Scan for the cell matching the given text and deliver its (x, y) coordinate at center. 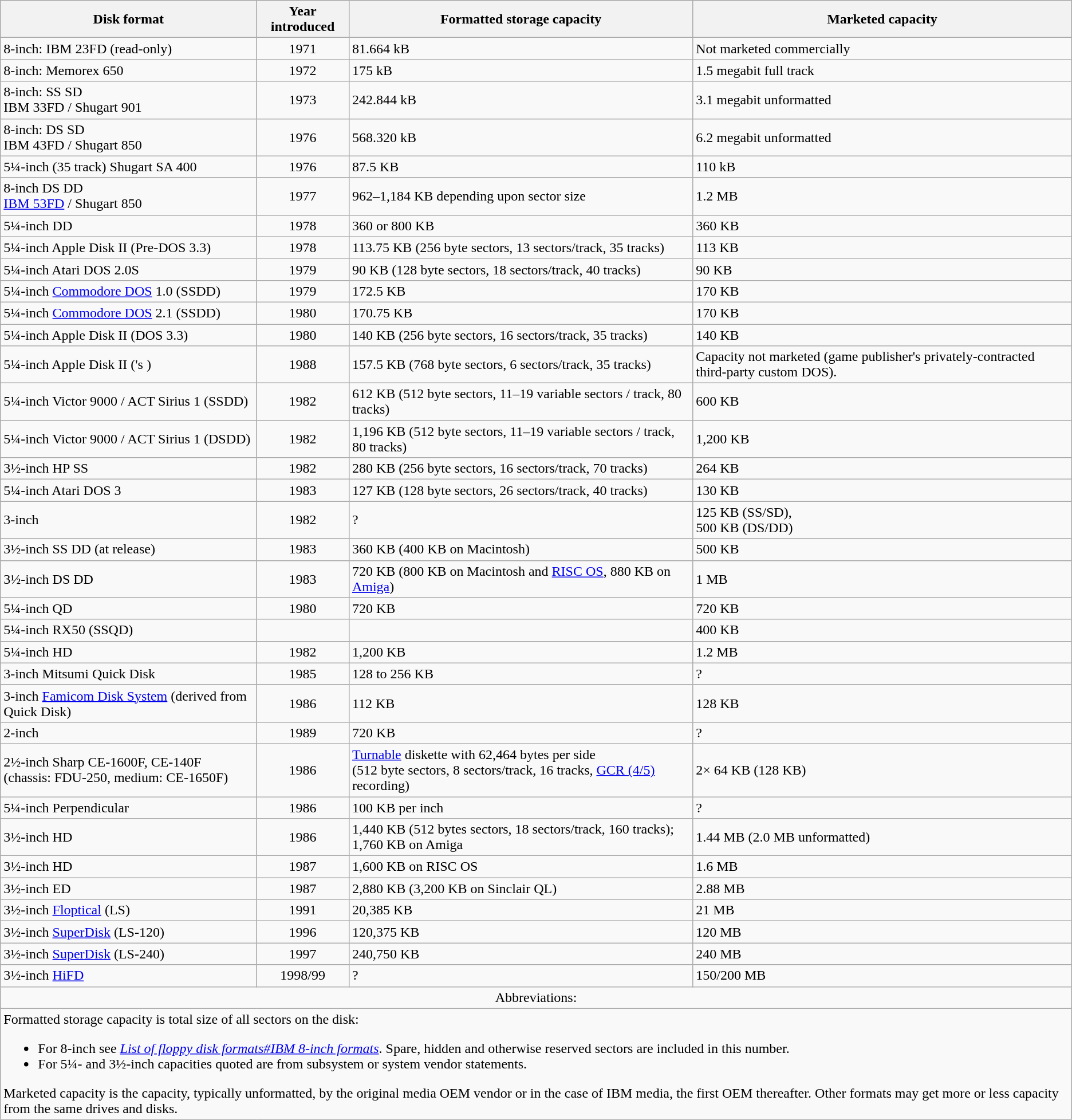
1.5 megabit full track (882, 70)
Year introduced (303, 19)
1988 (303, 364)
90 KB (882, 269)
5¼-inch Atari DOS 3 (128, 490)
400 KB (882, 630)
8-inch: DS SDIBM 43FD / Shugart 850 (128, 137)
5¼-inch (35 track) Shugart SA 400 (128, 167)
Formatted storage capacity (521, 19)
242.844 kB (521, 100)
3.1 megabit unformatted (882, 100)
3½-inch SuperDisk (LS-240) (128, 954)
175 kB (521, 70)
1.44 MB (2.0 MB unformatted) (882, 838)
1977 (303, 196)
5¼-inch Commodore DOS 1.0 (SSDD) (128, 291)
112 KB (521, 704)
157.5 KB (768 byte sectors, 6 sectors/track, 35 tracks) (521, 364)
1,600 KB on RISC OS (521, 867)
6.2 megabit unformatted (882, 137)
Marketed capacity (882, 19)
5¼-inch RX50 (SSQD) (128, 630)
1998/99 (303, 976)
3½-inch HiFD (128, 976)
Capacity not marketed (game publisher's privately-contracted third-party custom DOS). (882, 364)
172.5 KB (521, 291)
500 KB (882, 549)
127 KB (128 byte sectors, 26 sectors/track, 40 tracks) (521, 490)
90 KB (128 byte sectors, 18 sectors/track, 40 tracks) (521, 269)
8-inch: SS SDIBM 33FD / Shugart 901 (128, 100)
1985 (303, 674)
3½-inch ED (128, 889)
3½-inch HP SS (128, 469)
568.320 kB (521, 137)
5¼-inch Apple Disk II ('s ) (128, 364)
3-inch (128, 520)
720 KB (800 KB on Macintosh and RISC OS, 880 KB on Amiga) (521, 579)
5¼-inch Apple Disk II (DOS 3.3) (128, 335)
Not marketed commercially (882, 49)
3-inch Mitsumi Quick Disk (128, 674)
125 KB (SS/SD),500 KB (DS/DD) (882, 520)
120,375 KB (521, 932)
5¼-inch Perpendicular (128, 807)
3½-inch Floptical (LS) (128, 910)
3½-inch SuperDisk (LS-120) (128, 932)
360 KB (882, 226)
5¼-inch HD (128, 652)
1997 (303, 954)
962–1,184 KB depending upon sector size (521, 196)
8-inch: Memorex 650 (128, 70)
21 MB (882, 910)
128 to 256 KB (521, 674)
8-inch DS DDIBM 53FD / Shugart 850 (128, 196)
3½-inch DS DD (128, 579)
2.88 MB (882, 889)
5¼-inch Commodore DOS 2.1 (SSDD) (128, 313)
140 KB (256 byte sectors, 16 sectors/track, 35 tracks) (521, 335)
360 or 800 KB (521, 226)
87.5 KB (521, 167)
5¼-inch QD (128, 608)
128 KB (882, 704)
110 kB (882, 167)
170.75 KB (521, 313)
2½-inch Sharp CE-1600F, CE-140F(chassis: FDU-250, medium: CE-1650F) (128, 770)
280 KB (256 byte sectors, 16 sectors/track, 70 tracks) (521, 469)
5¼-inch Atari DOS 2.0S (128, 269)
130 KB (882, 490)
113.75 KB (256 byte sectors, 13 sectors/track, 35 tracks) (521, 247)
240 MB (882, 954)
113 KB (882, 247)
1973 (303, 100)
8-inch: IBM 23FD (read-only) (128, 49)
240,750 KB (521, 954)
3-inch Famicom Disk System (derived from Quick Disk) (128, 704)
100 KB per inch (521, 807)
1996 (303, 932)
1991 (303, 910)
Turnable diskette with 62,464 bytes per side(512 byte sectors, 8 sectors/track, 16 tracks, GCR (4/5) recording) (521, 770)
612 KB (512 byte sectors, 11–19 variable sectors / track, 80 tracks) (521, 402)
Disk format (128, 19)
5¼-inch Apple Disk II (Pre-DOS 3.3) (128, 247)
1.6 MB (882, 867)
81.664 kB (521, 49)
5¼-inch Victor 9000 / ACT Sirius 1 (DSDD) (128, 439)
2-inch (128, 733)
1,196 KB (512 byte sectors, 11–19 variable sectors / track, 80 tracks) (521, 439)
2× 64 KB (128 KB) (882, 770)
1989 (303, 733)
Abbreviations: (536, 997)
360 KB (400 KB on Macintosh) (521, 549)
264 KB (882, 469)
1 MB (882, 579)
1972 (303, 70)
2,880 KB (3,200 KB on Sinclair QL) (521, 889)
5¼-inch Victor 9000 / ACT Sirius 1 (SSDD) (128, 402)
5¼-inch DD (128, 226)
600 KB (882, 402)
150/200 MB (882, 976)
1,440 KB (512 bytes sectors, 18 sectors/track, 160 tracks); 1,760 KB on Amiga (521, 838)
1971 (303, 49)
20,385 KB (521, 910)
140 KB (882, 335)
3½-inch SS DD (at release) (128, 549)
120 MB (882, 932)
